Search for the cell housing the specified text and yield its (X, Y) center coordinate. 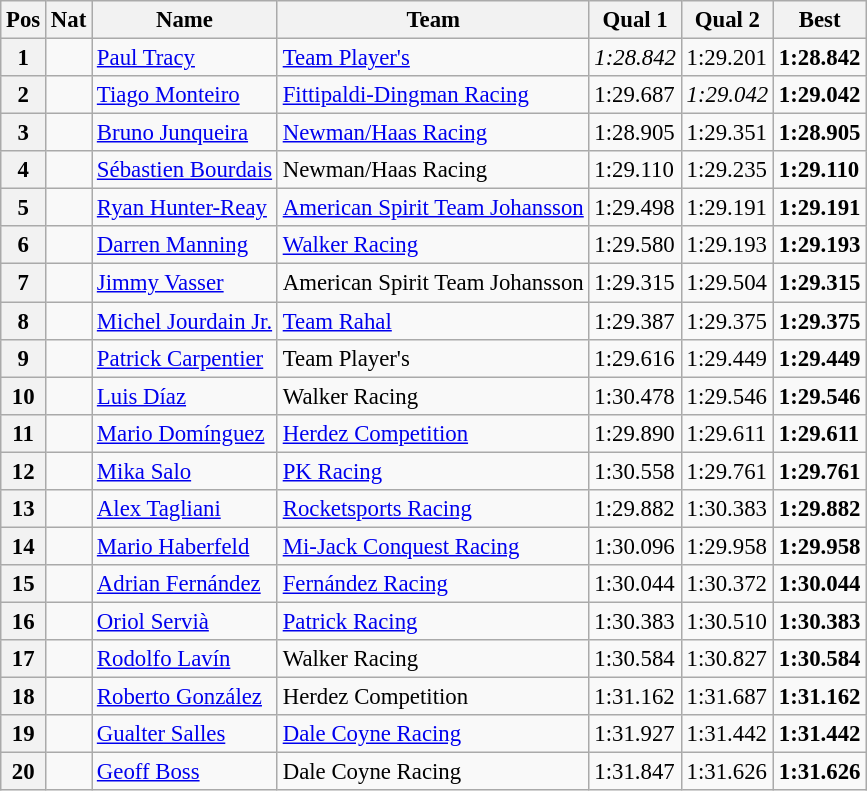
Ryan Hunter-Reay (185, 208)
Paul Tracy (185, 58)
1:31.847 (635, 772)
10 (24, 396)
Gualter Salles (185, 734)
1:29.687 (635, 95)
1:29.498 (635, 208)
1:29.616 (635, 358)
1:29.890 (635, 433)
Team (433, 20)
Oriol Servià (185, 621)
PK Racing (433, 471)
19 (24, 734)
Pos (24, 20)
9 (24, 358)
Name (185, 20)
Fittipaldi-Dingman Racing (433, 95)
Alex Tagliani (185, 509)
Tiago Monteiro (185, 95)
1:29.580 (635, 245)
Adrian Fernández (185, 584)
Michel Jourdain Jr. (185, 321)
Team Rahal (433, 321)
Mi-Jack Conquest Racing (433, 546)
Fernández Racing (433, 584)
1:31.927 (635, 734)
Mario Domínguez (185, 433)
17 (24, 659)
7 (24, 283)
Patrick Racing (433, 621)
Rocketsports Racing (433, 509)
1:30.478 (635, 396)
13 (24, 509)
1:29.201 (727, 58)
1:30.510 (727, 621)
1:30.558 (635, 471)
14 (24, 546)
1:30.827 (727, 659)
18 (24, 697)
Bruno Junqueira (185, 133)
6 (24, 245)
1:31.687 (727, 697)
Mario Haberfeld (185, 546)
11 (24, 433)
Qual 2 (727, 20)
1:30.372 (727, 584)
Roberto González (185, 697)
Nat (69, 20)
1:29.351 (727, 133)
Qual 1 (635, 20)
20 (24, 772)
1:29.504 (727, 283)
1:29.387 (635, 321)
Mika Salo (185, 471)
1:29.235 (727, 170)
1 (24, 58)
16 (24, 621)
Sébastien Bourdais (185, 170)
5 (24, 208)
Geoff Boss (185, 772)
8 (24, 321)
Rodolfo Lavín (185, 659)
Best (820, 20)
3 (24, 133)
1:30.096 (635, 546)
15 (24, 584)
Patrick Carpentier (185, 358)
Luis Díaz (185, 396)
Jimmy Vasser (185, 283)
Darren Manning (185, 245)
12 (24, 471)
2 (24, 95)
4 (24, 170)
